Extract the (x, y) coordinate from the center of the cell holding the provided text.  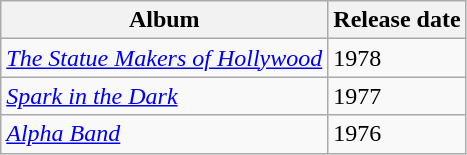
1978 (397, 58)
The Statue Makers of Hollywood (164, 58)
Alpha Band (164, 134)
Release date (397, 20)
Spark in the Dark (164, 96)
1976 (397, 134)
Album (164, 20)
1977 (397, 96)
